Search for the cell housing the specified text and yield its [X, Y] center coordinate. 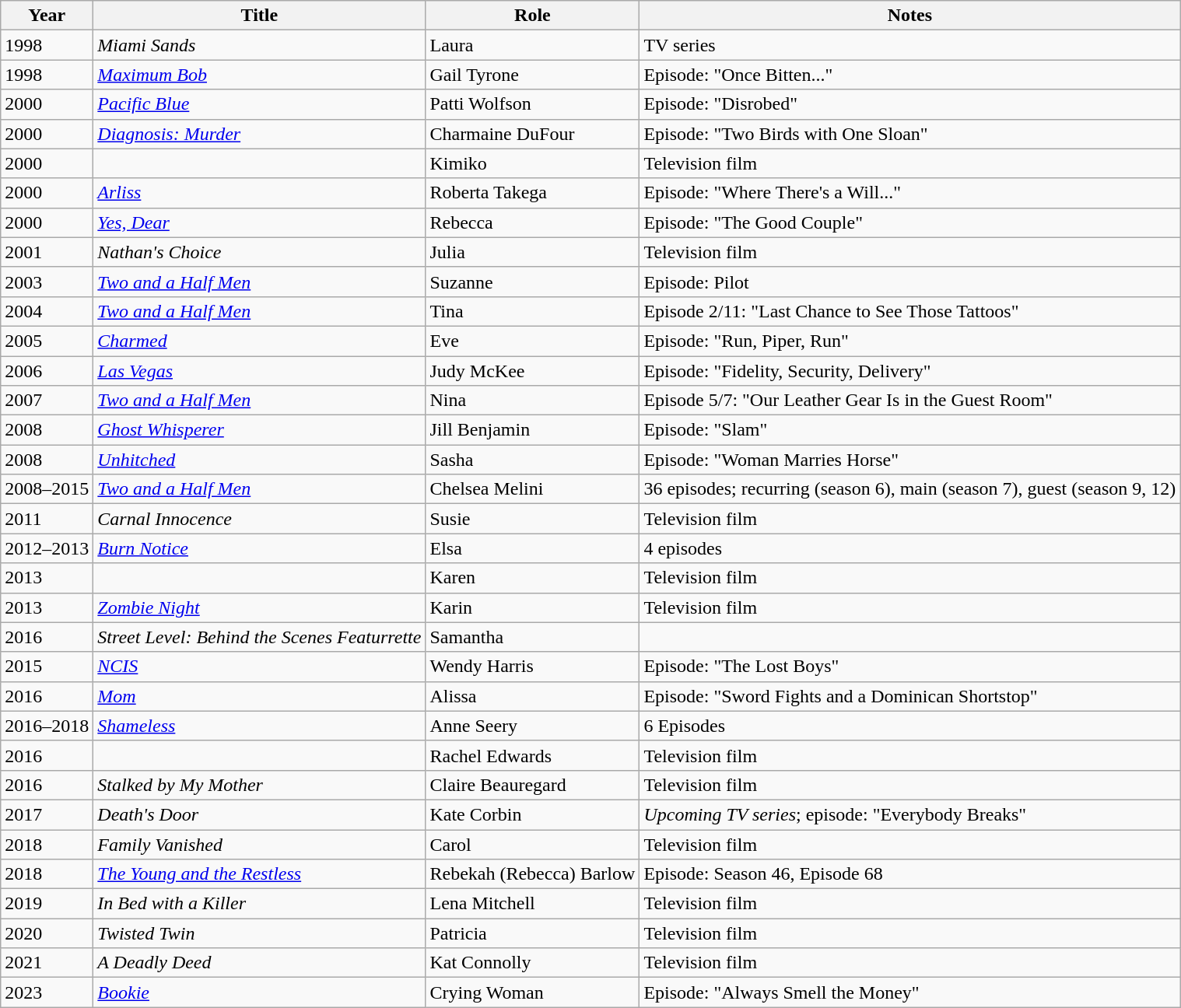
Stalked by My Mother [260, 785]
Nina [532, 401]
A Deadly Deed [260, 963]
Nathan's Choice [260, 252]
Crying Woman [532, 992]
Kat Connolly [532, 963]
Episode: "Once Bitten..." [910, 75]
Alissa [532, 696]
Arliss [260, 193]
Anne Seery [532, 726]
2001 [47, 252]
Role [532, 16]
2020 [47, 933]
Suzanne [532, 282]
2006 [47, 371]
Street Level: Behind the Scenes Featurrette [260, 637]
Episode: "Woman Marries Horse" [910, 460]
Kate Corbin [532, 814]
2005 [47, 341]
Las Vegas [260, 371]
Episode: "The Good Couple" [910, 222]
Episode 5/7: "Our Leather Gear Is in the Guest Room" [910, 401]
Jill Benjamin [532, 430]
Gail Tyrone [532, 75]
Wendy Harris [532, 667]
Episode: "Sword Fights and a Dominican Shortstop" [910, 696]
Family Vanished [260, 844]
Episode: "Disrobed" [910, 104]
Notes [910, 16]
2021 [47, 963]
Year [47, 16]
Diagnosis: Murder [260, 134]
2003 [47, 282]
In Bed with a Killer [260, 904]
2017 [47, 814]
The Young and the Restless [260, 874]
Judy McKee [532, 371]
Pacific Blue [260, 104]
2012–2013 [47, 548]
2008–2015 [47, 489]
2019 [47, 904]
Tina [532, 311]
Episode: "Fidelity, Security, Delivery" [910, 371]
Episode: "Two Birds with One Sloan" [910, 134]
Susie [532, 519]
Episode: "Run, Piper, Run" [910, 341]
2007 [47, 401]
Carol [532, 844]
Miami Sands [260, 45]
Twisted Twin [260, 933]
Julia [532, 252]
Roberta Takega [532, 193]
Episode: "Always Smell the Money" [910, 992]
6 Episodes [910, 726]
Charmaine DuFour [532, 134]
Rebekah (Rebecca) Barlow [532, 874]
Eve [532, 341]
Episode: Pilot [910, 282]
Charmed [260, 341]
Upcoming TV series; episode: "Everybody Breaks" [910, 814]
Lena Mitchell [532, 904]
Shameless [260, 726]
Yes, Dear [260, 222]
Maximum Bob [260, 75]
Episode 2/11: "Last Chance to See Those Tattoos" [910, 311]
2015 [47, 667]
2011 [47, 519]
Patricia [532, 933]
Episode: "Where There's a Will..." [910, 193]
Elsa [532, 548]
Laura [532, 45]
Zombie Night [260, 607]
Sasha [532, 460]
Death's Door [260, 814]
Karen [532, 578]
Episode: Season 46, Episode 68 [910, 874]
TV series [910, 45]
Bookie [260, 992]
Patti Wolfson [532, 104]
2004 [47, 311]
NCIS [260, 667]
Burn Notice [260, 548]
4 episodes [910, 548]
Unhitched [260, 460]
2016–2018 [47, 726]
2023 [47, 992]
Claire Beauregard [532, 785]
Kimiko [532, 163]
Rachel Edwards [532, 755]
Mom [260, 696]
Carnal Innocence [260, 519]
Karin [532, 607]
Chelsea Melini [532, 489]
Title [260, 16]
Episode: "The Lost Boys" [910, 667]
Samantha [532, 637]
36 episodes; recurring (season 6), main (season 7), guest (season 9, 12) [910, 489]
Ghost Whisperer [260, 430]
Rebecca [532, 222]
Episode: "Slam" [910, 430]
